Find where the given text appears and provide that cell's center as [X, Y] coordinate. 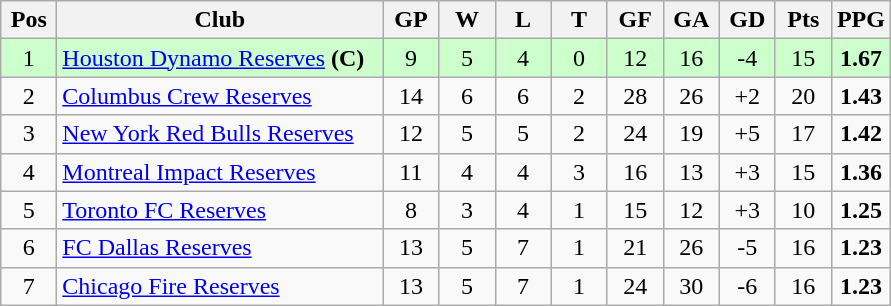
1.36 [860, 172]
1.42 [860, 134]
Toronto FC Reserves [220, 210]
+5 [747, 134]
Club [220, 20]
GA [691, 20]
20 [803, 96]
17 [803, 134]
Houston Dynamo Reserves (C) [220, 58]
-4 [747, 58]
1.67 [860, 58]
-6 [747, 286]
T [579, 20]
1.25 [860, 210]
10 [803, 210]
0 [579, 58]
Pos [29, 20]
30 [691, 286]
FC Dallas Reserves [220, 248]
Montreal Impact Reserves [220, 172]
L [523, 20]
21 [635, 248]
8 [411, 210]
+2 [747, 96]
-5 [747, 248]
PPG [860, 20]
11 [411, 172]
28 [635, 96]
GP [411, 20]
W [467, 20]
14 [411, 96]
GF [635, 20]
9 [411, 58]
New York Red Bulls Reserves [220, 134]
1.43 [860, 96]
GD [747, 20]
Pts [803, 20]
19 [691, 134]
Columbus Crew Reserves [220, 96]
Chicago Fire Reserves [220, 286]
